From the cell containing the given text, extract its center point as (x, y) coordinate. 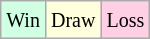
Win (24, 20)
Loss (126, 20)
Draw (72, 20)
